Scan for the cell matching the given text and deliver its (X, Y) coordinate at center. 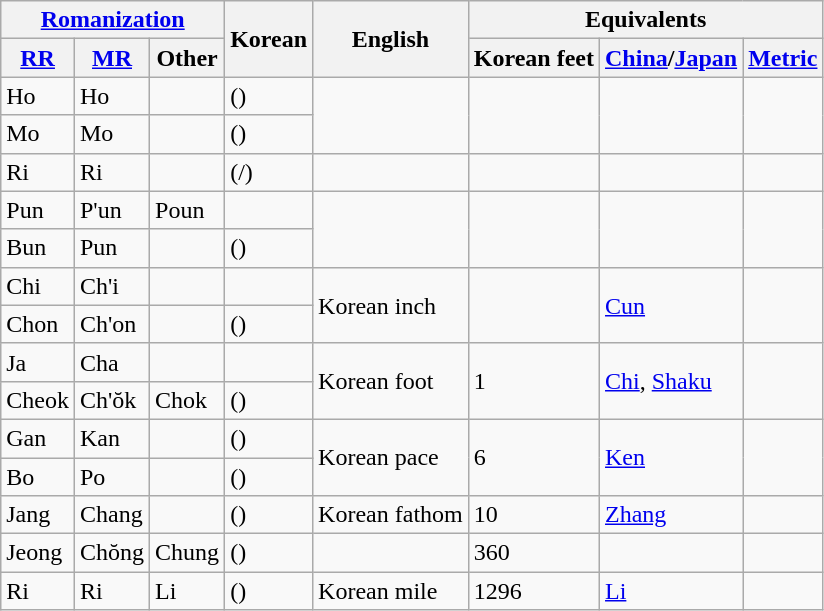
Equivalents (646, 20)
Ch'on (112, 324)
Bo (38, 477)
Ken (672, 457)
Cha (112, 362)
(/) (269, 172)
Chok (188, 400)
Korean pace (391, 457)
Kan (112, 438)
P'un (112, 210)
Korean inch (391, 305)
Chi, Shaku (672, 381)
Ch'i (112, 286)
Ja (38, 362)
6 (534, 457)
Romanization (113, 20)
360 (534, 553)
Zhang (672, 515)
Gan (38, 438)
Chung (188, 553)
10 (534, 515)
Chon (38, 324)
Chŏng (112, 553)
Korean feet (534, 58)
1296 (534, 591)
Korean (269, 39)
English (391, 39)
Chang (112, 515)
Ch'ŏk (112, 400)
Cheok (38, 400)
China/Japan (672, 58)
Korean fathom (391, 515)
Korean mile (391, 591)
Bun (38, 248)
RR (38, 58)
Po (112, 477)
Korean foot (391, 381)
Jang (38, 515)
1 (534, 381)
Other (188, 58)
Jeong (38, 553)
Metric (783, 58)
Chi (38, 286)
Cun (672, 305)
Poun (188, 210)
MR (112, 58)
